Scan for the cell matching the given text and deliver its (x, y) coordinate at center. 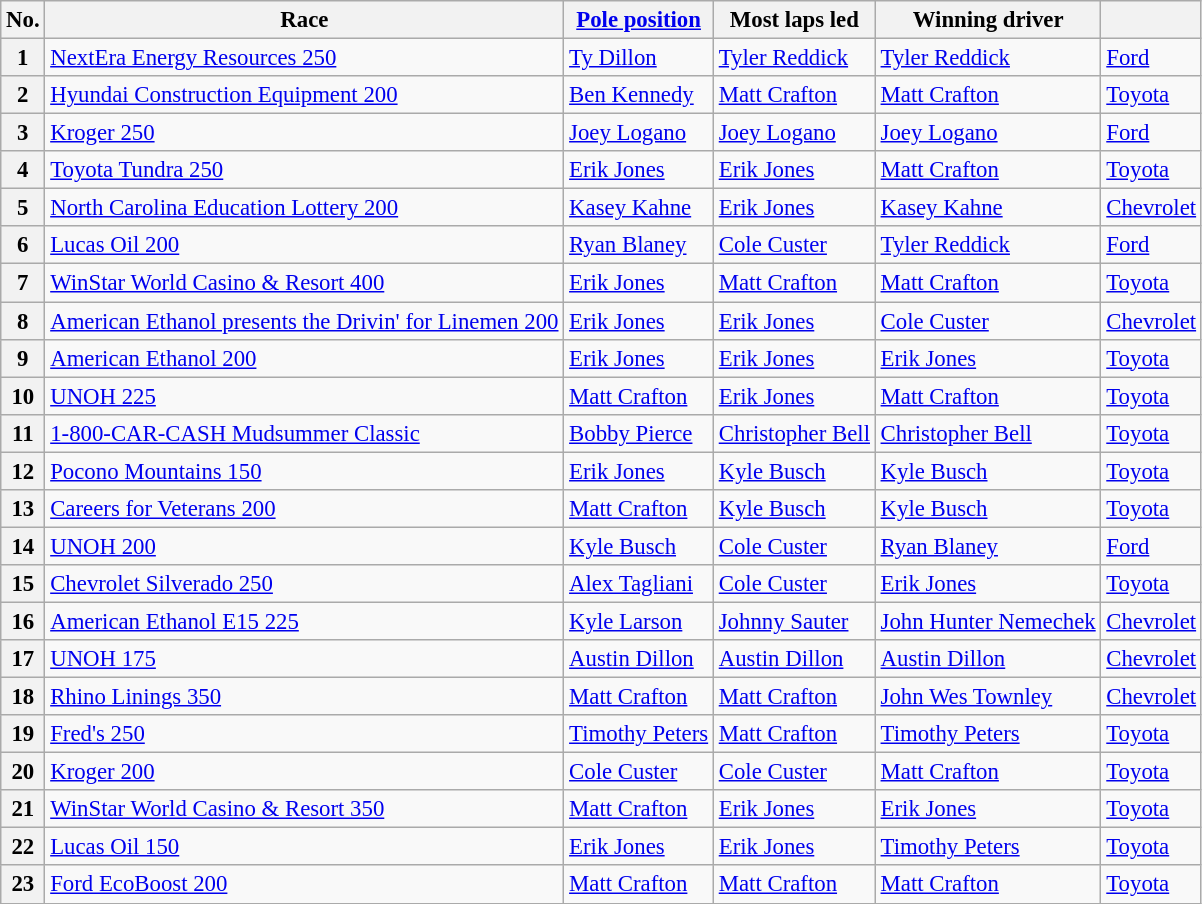
Winning driver (988, 20)
2 (23, 95)
American Ethanol presents the Drivin' for Linemen 200 (304, 321)
Bobby Pierce (639, 433)
21 (23, 809)
North Carolina Education Lottery 200 (304, 208)
American Ethanol E15 225 (304, 621)
Fred's 250 (304, 734)
1 (23, 58)
Chevrolet Silverado 250 (304, 584)
20 (23, 772)
Lucas Oil 150 (304, 847)
Alex Tagliani (639, 584)
UNOH 175 (304, 659)
Race (304, 20)
Pole position (639, 20)
Rhino Linings 350 (304, 697)
3 (23, 133)
Kroger 200 (304, 772)
22 (23, 847)
Johnny Sauter (794, 621)
14 (23, 546)
1-800-CAR-CASH Mudsummer Classic (304, 433)
7 (23, 283)
Hyundai Construction Equipment 200 (304, 95)
Ford EcoBoost 200 (304, 885)
19 (23, 734)
23 (23, 885)
18 (23, 697)
NextEra Energy Resources 250 (304, 58)
Ty Dillon (639, 58)
John Hunter Nemechek (988, 621)
4 (23, 170)
6 (23, 245)
12 (23, 471)
WinStar World Casino & Resort 400 (304, 283)
Toyota Tundra 250 (304, 170)
9 (23, 358)
5 (23, 208)
Lucas Oil 200 (304, 245)
UNOH 225 (304, 396)
Pocono Mountains 150 (304, 471)
8 (23, 321)
Kyle Larson (639, 621)
15 (23, 584)
17 (23, 659)
10 (23, 396)
Most laps led (794, 20)
Careers for Veterans 200 (304, 509)
John Wes Townley (988, 697)
13 (23, 509)
16 (23, 621)
Ben Kennedy (639, 95)
UNOH 200 (304, 546)
11 (23, 433)
Kroger 250 (304, 133)
No. (23, 20)
American Ethanol 200 (304, 358)
WinStar World Casino & Resort 350 (304, 809)
